Scan for the cell matching the given text and deliver its (X, Y) coordinate at center. 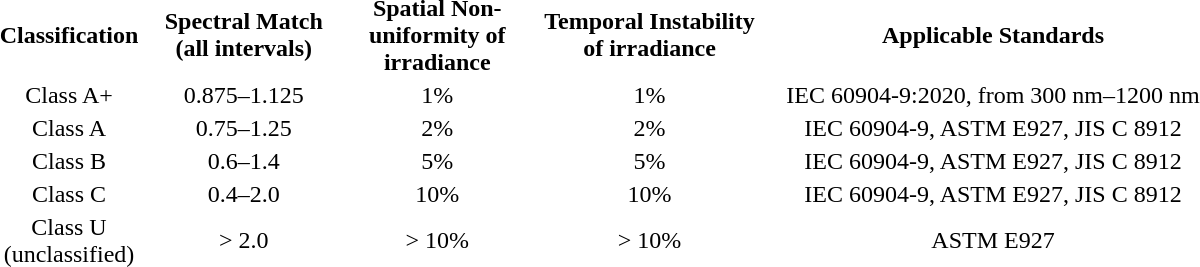
0.6–1.4 (243, 161)
0.875–1.125 (243, 95)
0.4–2.0 (243, 194)
0.75–1.25 (243, 128)
